Pinpoint the cell where the given text exists, returning its (x, y) midpoint coordinate. 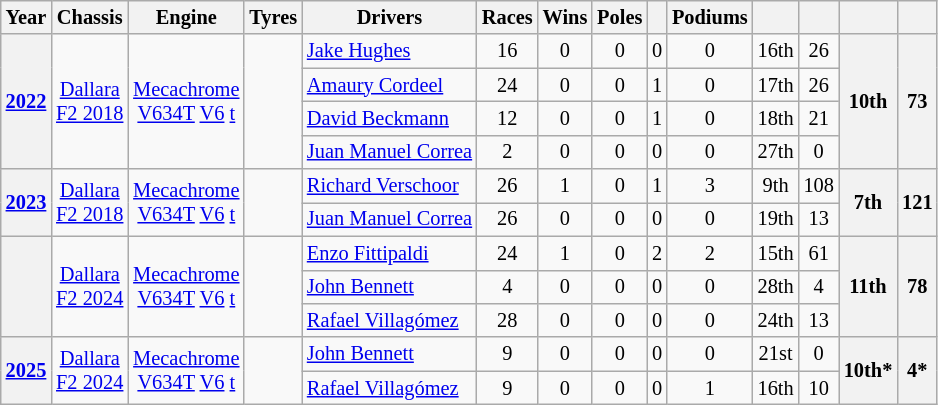
Year (26, 17)
Amaury Cordeel (390, 85)
Jake Hughes (390, 51)
27th (776, 152)
28 (508, 320)
15th (776, 253)
18th (776, 118)
Wins (566, 17)
4* (917, 370)
61 (819, 253)
2022 (26, 102)
David Beckmann (390, 118)
24th (776, 320)
78 (917, 286)
28th (776, 287)
Tyres (273, 17)
Poles (620, 17)
10 (819, 388)
2025 (26, 370)
Races (508, 17)
19th (776, 219)
Podiums (710, 17)
10th* (868, 370)
9th (776, 186)
Enzo Fittipaldi (390, 253)
11th (868, 286)
73 (917, 102)
Chassis (90, 17)
2023 (26, 202)
108 (819, 186)
16 (508, 51)
12 (508, 118)
7th (868, 202)
3 (710, 186)
Drivers (390, 17)
17th (776, 85)
10th (868, 102)
121 (917, 202)
21 (819, 118)
21st (776, 354)
Richard Verschoor (390, 186)
Engine (186, 17)
